Search for the cell housing the specified text and yield its [x, y] center coordinate. 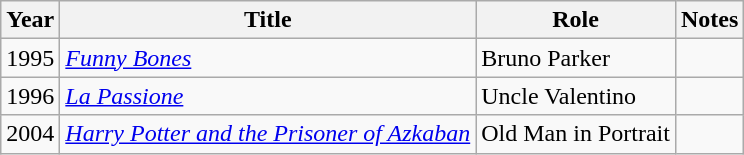
Notes [709, 20]
1996 [30, 96]
2004 [30, 134]
Harry Potter and the Prisoner of Azkaban [268, 134]
Year [30, 20]
Title [268, 20]
Old Man in Portrait [576, 134]
Bruno Parker [576, 58]
Uncle Valentino [576, 96]
Role [576, 20]
Funny Bones [268, 58]
1995 [30, 58]
La Passione [268, 96]
